Extract the [x, y] coordinate from the center of the cell holding the provided text.  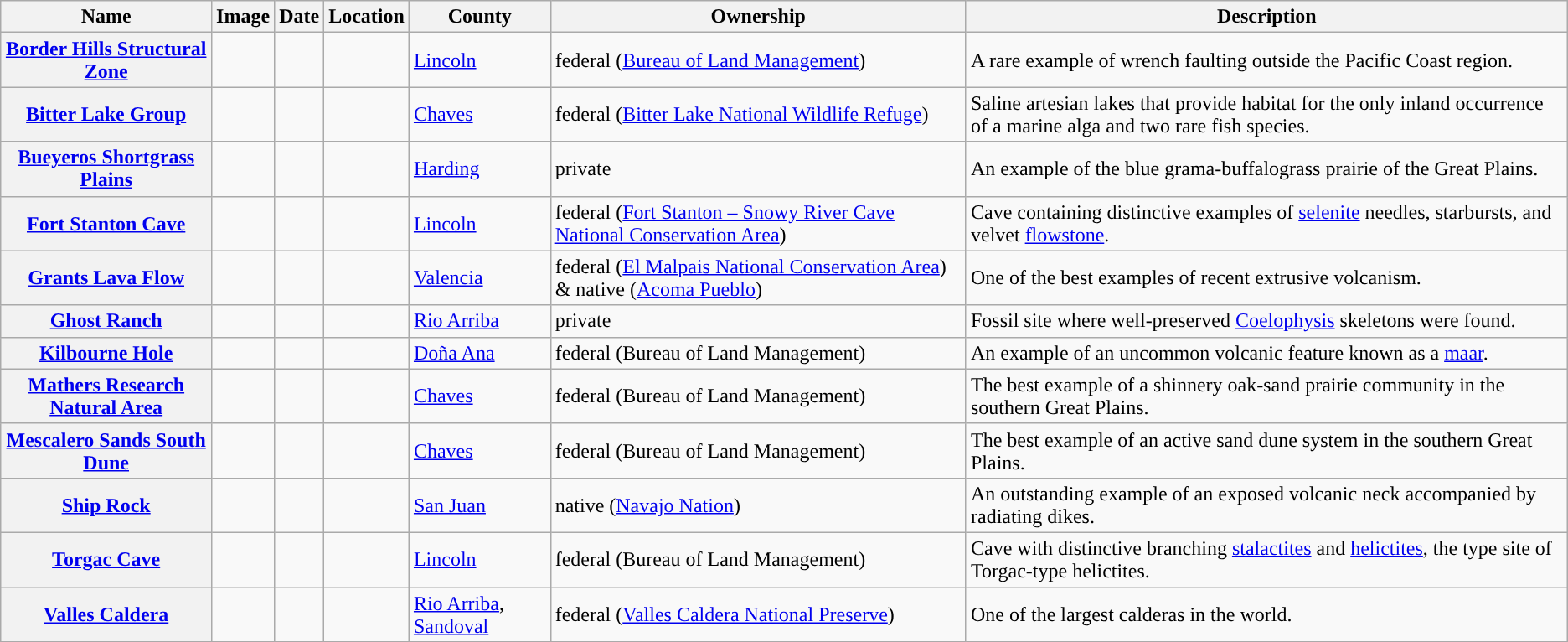
Mescalero Sands South Dune [106, 451]
Description [1266, 17]
Rio Arriba [479, 321]
Kilbourne Hole [106, 353]
A rare example of wrench faulting outside the Pacific Coast region. [1266, 60]
Valencia [479, 278]
Image [243, 17]
federal (Valles Caldera National Preserve) [758, 614]
Harding [479, 169]
federal (Fort Stanton – Snowy River Cave National Conservation Area) [758, 223]
Ship Rock [106, 505]
Grants Lava Flow [106, 278]
An example of the blue grama-buffalograss prairie of the Great Plains. [1266, 169]
The best example of a shinnery oak-sand prairie community in the southern Great Plains. [1266, 396]
An example of an uncommon volcanic feature known as a maar. [1266, 353]
Date [300, 17]
County [479, 17]
Bueyeros Shortgrass Plains [106, 169]
Location [367, 17]
federal (Bitter Lake National Wildlife Refuge) [758, 114]
One of the largest calderas in the world. [1266, 614]
Bitter Lake Group [106, 114]
Rio Arriba, Sandoval [479, 614]
The best example of an active sand dune system in the southern Great Plains. [1266, 451]
Cave with distinctive branching stalactites and helictites, the type site of Torgac-type helictites. [1266, 560]
Fort Stanton Cave [106, 223]
Mathers Research Natural Area [106, 396]
native (Navajo Nation) [758, 505]
One of the best examples of recent extrusive volcanism. [1266, 278]
An outstanding example of an exposed volcanic neck accompanied by radiating dikes. [1266, 505]
federal (El Malpais National Conservation Area) & native (Acoma Pueblo) [758, 278]
Fossil site where well-preserved Coelophysis skeletons were found. [1266, 321]
Border Hills Structural Zone [106, 60]
Torgac Cave [106, 560]
Cave containing distinctive examples of selenite needles, starbursts, and velvet flowstone. [1266, 223]
San Juan [479, 505]
Saline artesian lakes that provide habitat for the only inland occurrence of a marine alga and two rare fish species. [1266, 114]
Doña Ana [479, 353]
Ghost Ranch [106, 321]
Valles Caldera [106, 614]
Name [106, 17]
Ownership [758, 17]
